From the cell containing the given text, extract its center point as [X, Y] coordinate. 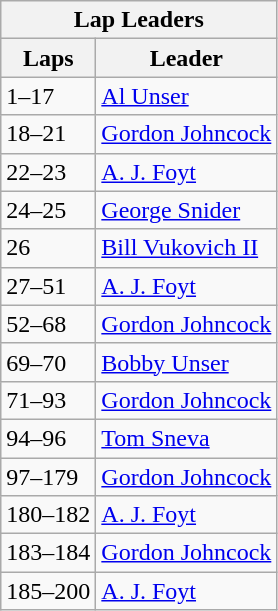
69–70 [48, 362]
185–200 [48, 591]
Bill Vukovich II [186, 248]
52–68 [48, 324]
24–25 [48, 210]
1–17 [48, 96]
George Snider [186, 210]
183–184 [48, 553]
18–21 [48, 134]
180–182 [48, 515]
Tom Sneva [186, 438]
Lap Leaders [139, 20]
Leader [186, 58]
22–23 [48, 172]
27–51 [48, 286]
Al Unser [186, 96]
97–179 [48, 477]
26 [48, 248]
71–93 [48, 400]
Laps [48, 58]
94–96 [48, 438]
Bobby Unser [186, 362]
